Locate the cell with the specified text and output its [x, y] center coordinate. 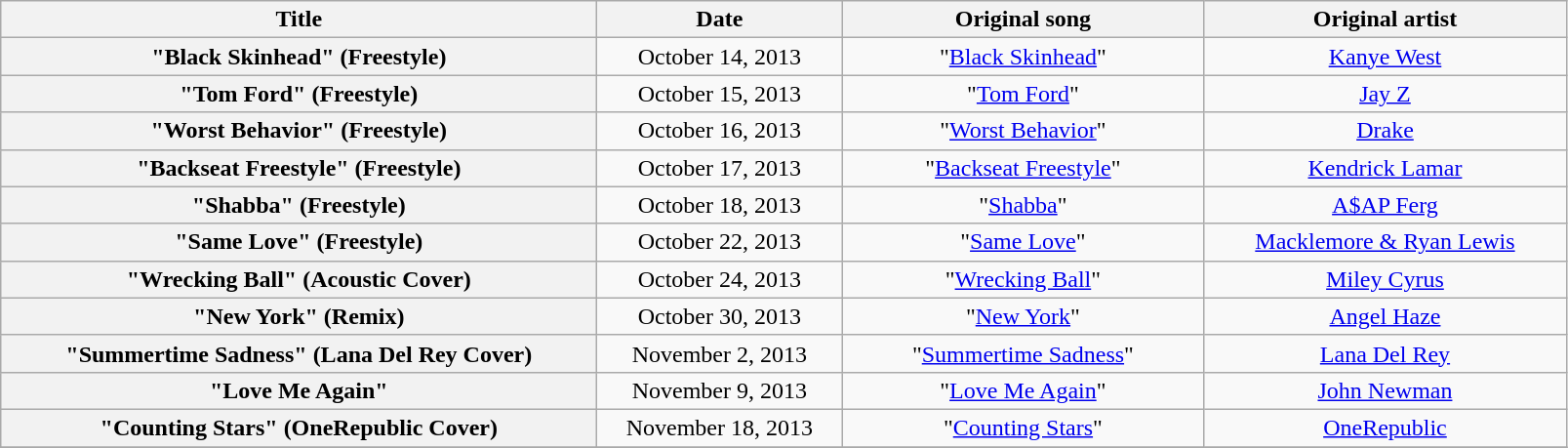
Jay Z [1386, 94]
"Wrecking Ball" [1023, 279]
"Wrecking Ball" (Acoustic Cover) [299, 279]
"Worst Behavior" (Freestyle) [299, 131]
"Same Love" [1023, 242]
"New York" [1023, 316]
"Counting Stars" [1023, 428]
Date [720, 20]
OneRepublic [1386, 428]
November 2, 2013 [720, 353]
Kendrick Lamar [1386, 168]
"Black Skinhead" [1023, 57]
October 24, 2013 [720, 279]
"Tom Ford" [1023, 94]
Lana Del Rey [1386, 353]
October 14, 2013 [720, 57]
Original song [1023, 20]
October 17, 2013 [720, 168]
"New York" (Remix) [299, 316]
"Summertime Sadness" (Lana Del Rey Cover) [299, 353]
October 18, 2013 [720, 205]
"Shabba" [1023, 205]
"Worst Behavior" [1023, 131]
November 9, 2013 [720, 390]
A$AP Ferg [1386, 205]
October 16, 2013 [720, 131]
Kanye West [1386, 57]
Angel Haze [1386, 316]
"Backseat Freestyle" [1023, 168]
"Summertime Sadness" [1023, 353]
Original artist [1386, 20]
"Shabba" (Freestyle) [299, 205]
"Tom Ford" (Freestyle) [299, 94]
October 30, 2013 [720, 316]
"Backseat Freestyle" (Freestyle) [299, 168]
October 22, 2013 [720, 242]
Macklemore & Ryan Lewis [1386, 242]
"Same Love" (Freestyle) [299, 242]
Miley Cyrus [1386, 279]
"Black Skinhead" (Freestyle) [299, 57]
Drake [1386, 131]
John Newman [1386, 390]
October 15, 2013 [720, 94]
November 18, 2013 [720, 428]
"Counting Stars" (OneRepublic Cover) [299, 428]
Title [299, 20]
